Identify which cell holds the provided text, then report its (X, Y) central coordinate. 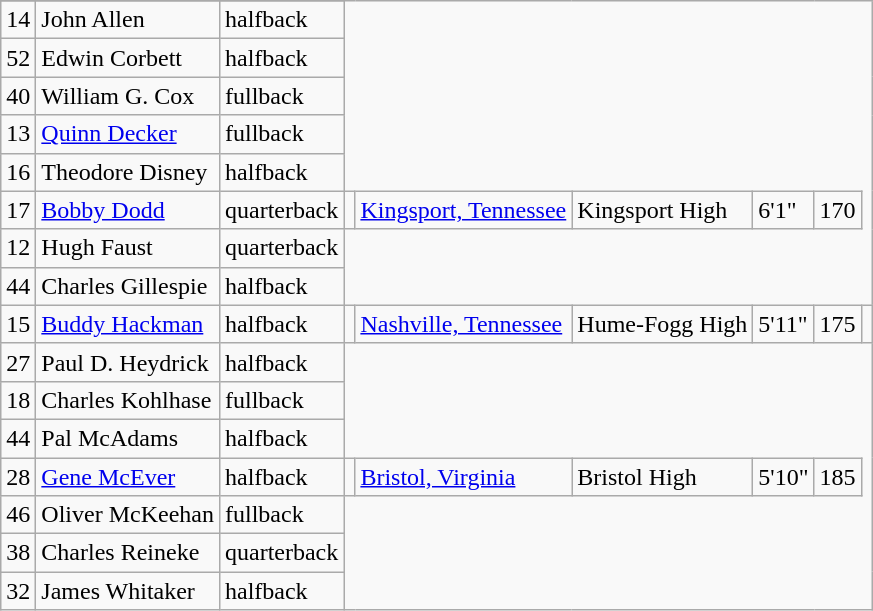
Bristol, Virginia (464, 477)
Hugh Faust (128, 248)
16 (18, 172)
Bristol High (662, 477)
5'10" (784, 477)
170 (838, 210)
Oliver McKeehan (128, 515)
28 (18, 477)
Quinn Decker (128, 134)
Nashville, Tennessee (464, 324)
52 (18, 58)
Gene McEver (128, 477)
14 (18, 20)
185 (838, 477)
Theodore Disney (128, 172)
15 (18, 324)
27 (18, 362)
William G. Cox (128, 96)
Edwin Corbett (128, 58)
Paul D. Heydrick (128, 362)
6'1" (784, 210)
Charles Gillespie (128, 286)
Buddy Hackman (128, 324)
Bobby Dodd (128, 210)
17 (18, 210)
John Allen (128, 20)
James Whitaker (128, 591)
18 (18, 400)
175 (838, 324)
5'11" (784, 324)
Charles Kohlhase (128, 400)
Charles Reineke (128, 553)
Kingsport High (662, 210)
Kingsport, Tennessee (464, 210)
46 (18, 515)
40 (18, 96)
38 (18, 553)
32 (18, 591)
13 (18, 134)
Pal McAdams (128, 438)
12 (18, 248)
Hume-Fogg High (662, 324)
